Search for the cell housing the specified text and yield its [x, y] center coordinate. 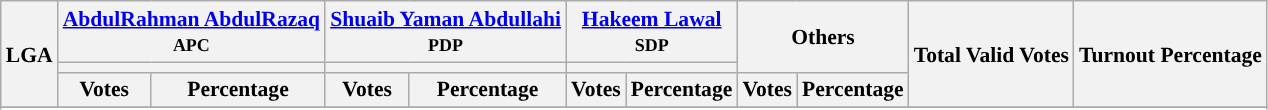
Others [822, 36]
Hakeem LawalSDP [652, 32]
AbdulRahman AbdulRazaqAPC [192, 32]
Turnout Percentage [1170, 54]
LGA [30, 54]
Total Valid Votes [992, 54]
Shuaib Yaman AbdullahiPDP [446, 32]
